Provide the (X, Y) coordinate of the cell's center where the given text is located.  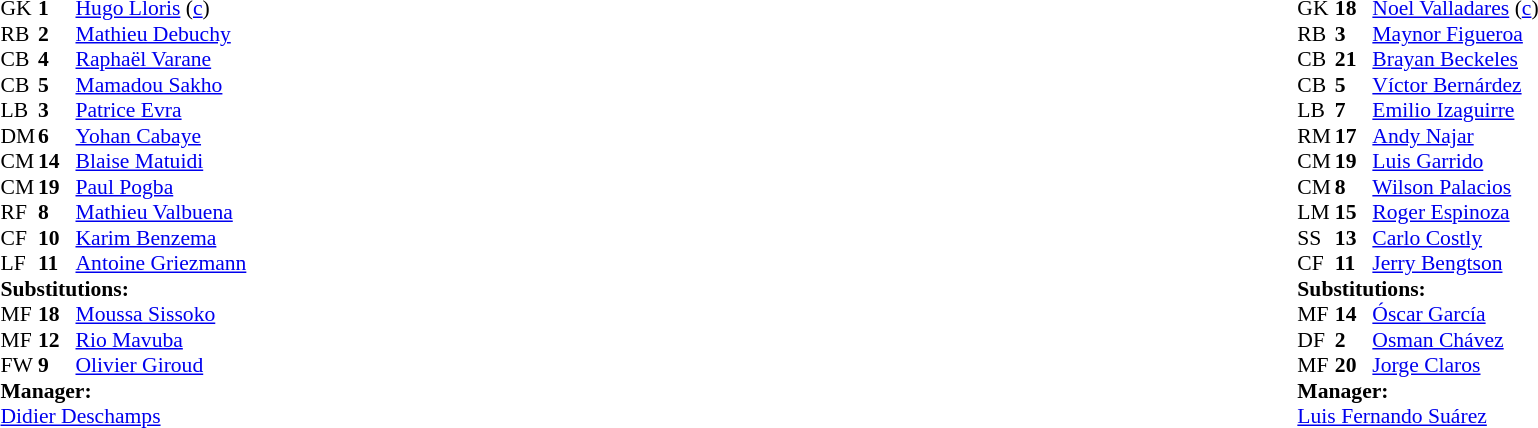
RM (1316, 136)
12 (57, 340)
Olivier Giroud (162, 365)
LF (19, 263)
4 (57, 59)
20 (1354, 365)
Patrice Evra (162, 111)
18 (57, 315)
Rio Mavuba (162, 340)
7 (1354, 111)
Paul Pogba (162, 187)
Mathieu Valbuena (162, 213)
Maynor Figueroa (1455, 34)
Jorge Claros (1455, 365)
Karim Benzema (162, 238)
Roger Espinoza (1455, 213)
Yohan Cabaye (162, 136)
13 (1354, 238)
Antoine Griezmann (162, 263)
Blaise Matuidi (162, 161)
Luis Garrido (1455, 161)
Mamadou Sakho (162, 85)
Andy Najar (1455, 136)
10 (57, 238)
RF (19, 213)
Carlo Costly (1455, 238)
DM (19, 136)
Óscar García (1455, 315)
Víctor Bernárdez (1455, 85)
15 (1354, 213)
LM (1316, 213)
Moussa Sissoko (162, 315)
21 (1354, 59)
6 (57, 136)
FW (19, 365)
Jerry Bengtson (1455, 263)
9 (57, 365)
Brayan Beckeles (1455, 59)
DF (1316, 340)
17 (1354, 136)
Emilio Izaguirre (1455, 111)
Mathieu Debuchy (162, 34)
Osman Chávez (1455, 340)
SS (1316, 238)
Raphaël Varane (162, 59)
Wilson Palacios (1455, 187)
